From the cell containing the given text, extract its center point as [x, y] coordinate. 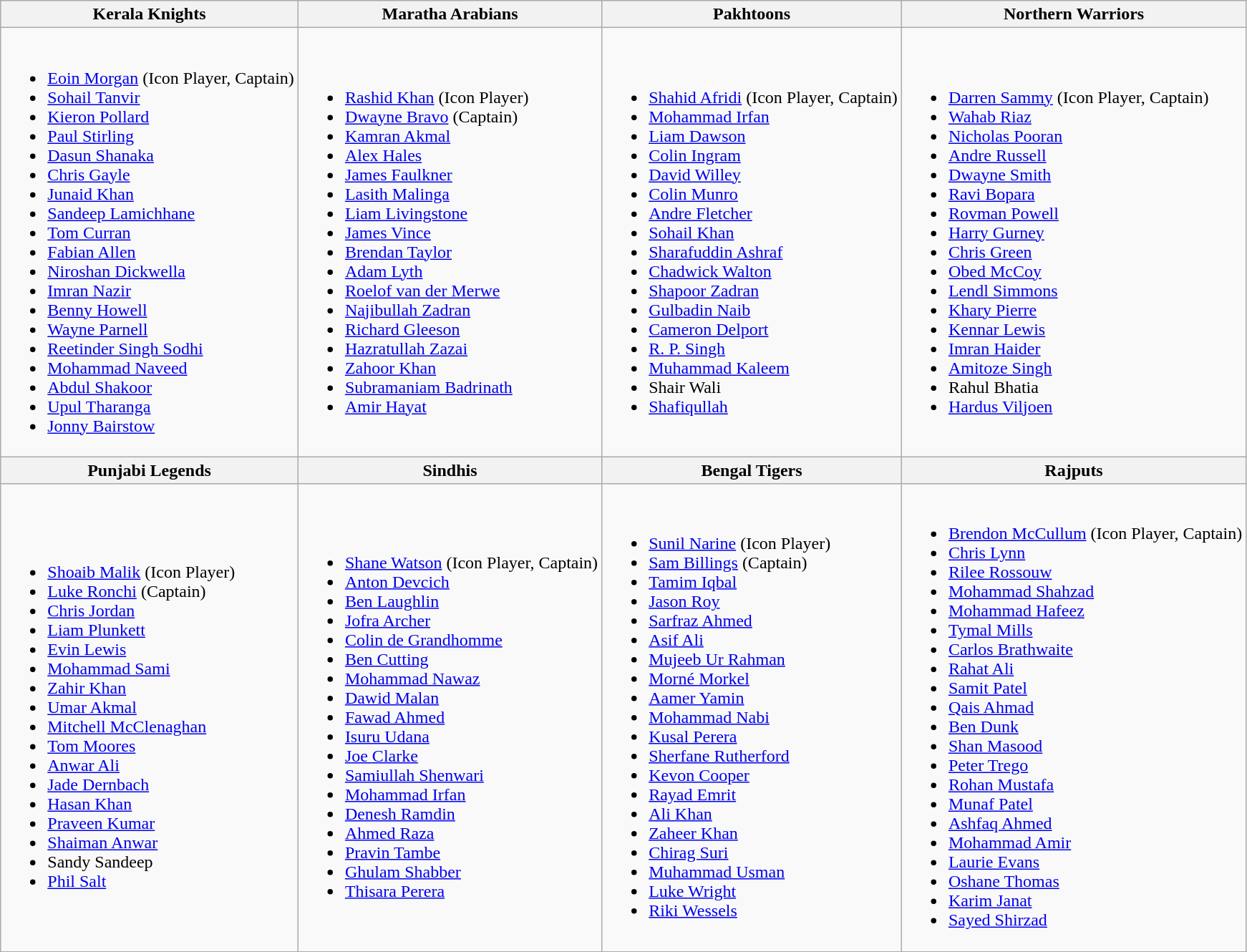
Bengal Tigers [752, 470]
Sindhis [450, 470]
Northern Warriors [1074, 14]
Punjabi Legends [150, 470]
Kerala Knights [150, 14]
Rajputs [1074, 470]
Maratha Arabians [450, 14]
Pakhtoons [752, 14]
